Provide the (X, Y) coordinate of the cell's center where the given text is located.  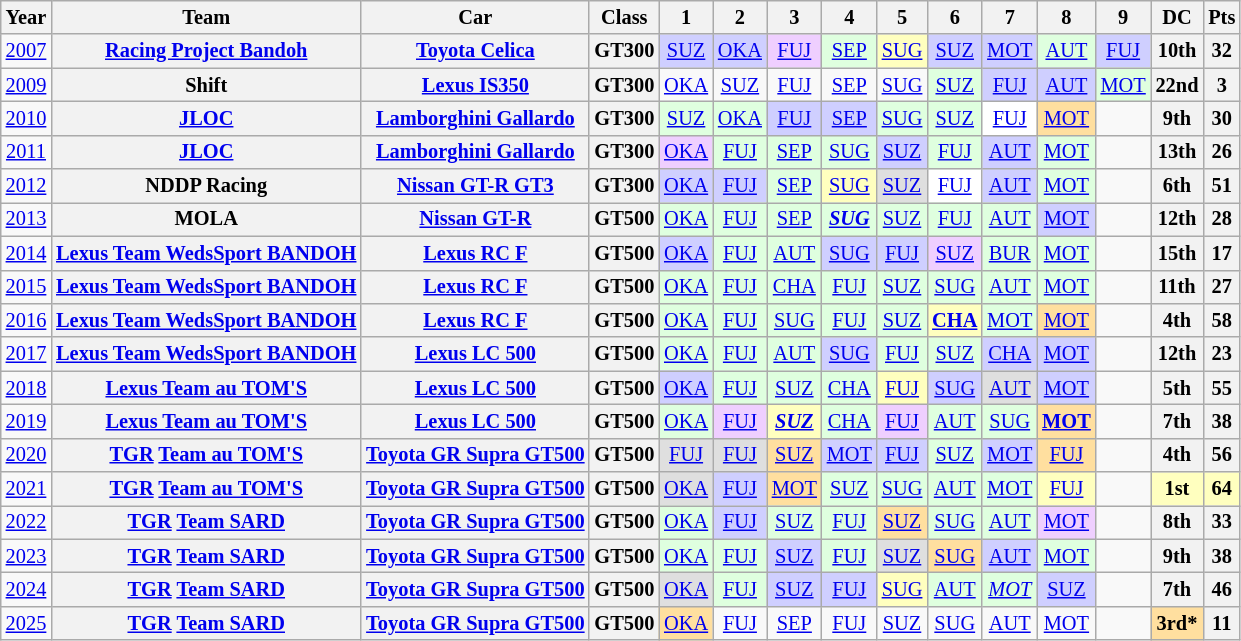
NDDP Racing (206, 186)
2023 (26, 556)
2015 (26, 287)
Year (26, 17)
2014 (26, 253)
Nissan GT-R GT3 (475, 186)
MOLA (206, 219)
6th (1178, 186)
2024 (26, 589)
2007 (26, 51)
2016 (26, 320)
46 (1222, 589)
28 (1222, 219)
64 (1222, 489)
Shift (206, 85)
8 (1066, 17)
26 (1222, 152)
Nissan GT-R (475, 219)
Team (206, 17)
5th (1178, 388)
10th (1178, 51)
2 (740, 17)
6 (954, 17)
2019 (26, 421)
2021 (26, 489)
2025 (26, 623)
1st (1178, 489)
15th (1178, 253)
55 (1222, 388)
DC (1178, 17)
11th (1178, 287)
8th (1178, 522)
58 (1222, 320)
5 (902, 17)
33 (1222, 522)
BUR (1010, 253)
3rd* (1178, 623)
22nd (1178, 85)
23 (1222, 354)
56 (1222, 455)
1 (686, 17)
2012 (26, 186)
2013 (26, 219)
Toyota Celica (475, 51)
4 (850, 17)
51 (1222, 186)
Lexus IS350 (475, 85)
32 (1222, 51)
2022 (26, 522)
2018 (26, 388)
Class (624, 17)
7 (1010, 17)
9 (1124, 17)
13th (1178, 152)
2009 (26, 85)
Racing Project Bandoh (206, 51)
2017 (26, 354)
Car (475, 17)
2010 (26, 118)
2011 (26, 152)
2020 (26, 455)
30 (1222, 118)
27 (1222, 287)
17 (1222, 253)
11 (1222, 623)
Pts (1222, 17)
